Capture the cell that displays the provided text and extract its [x, y] central coordinate. 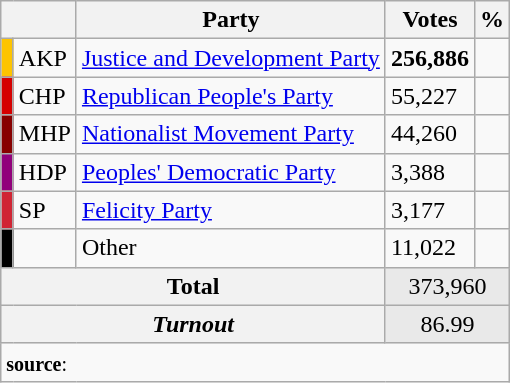
Turnout [194, 324]
Nationalist Movement Party [230, 134]
CHP [44, 96]
Peoples' Democratic Party [230, 172]
source: [256, 362]
SP [44, 210]
Votes [430, 20]
Felicity Party [230, 210]
Party [230, 20]
256,886 [430, 58]
HDP [44, 172]
373,960 [447, 286]
44,260 [430, 134]
Justice and Development Party [230, 58]
11,022 [430, 248]
86.99 [447, 324]
% [492, 20]
AKP [44, 58]
Total [194, 286]
3,177 [430, 210]
55,227 [430, 96]
MHP [44, 134]
3,388 [430, 172]
Republican People's Party [230, 96]
Other [230, 248]
